Return the (x, y) coordinate for the center point of the cell that contains the specified text.  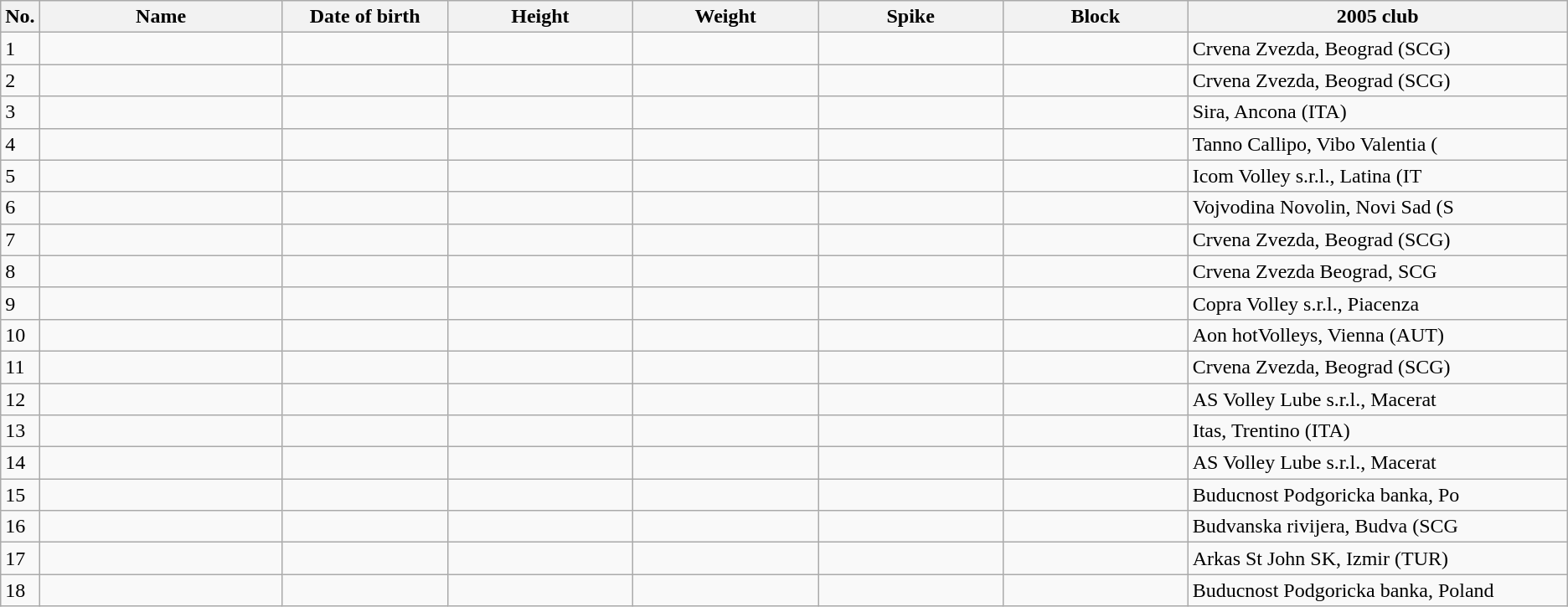
6 (20, 208)
Sira, Ancona (ITA) (1377, 112)
16 (20, 527)
Date of birth (365, 17)
Itas, Trentino (ITA) (1377, 431)
18 (20, 590)
1 (20, 49)
8 (20, 271)
Tanno Callipo, Vibo Valentia ( (1377, 144)
2 (20, 80)
2005 club (1377, 17)
15 (20, 495)
Buducnost Podgoricka banka, Poland (1377, 590)
Budvanska rivijera, Budva (SCG (1377, 527)
No. (20, 17)
Crvena Zvezda Beograd, SCG (1377, 271)
4 (20, 144)
13 (20, 431)
Spike (911, 17)
14 (20, 463)
11 (20, 367)
Block (1096, 17)
Height (539, 17)
Name (161, 17)
17 (20, 558)
7 (20, 239)
Aon hotVolleys, Vienna (AUT) (1377, 335)
10 (20, 335)
Weight (725, 17)
Arkas St John SK, Izmir (TUR) (1377, 558)
3 (20, 112)
Vojvodina Novolin, Novi Sad (S (1377, 208)
12 (20, 399)
Copra Volley s.r.l., Piacenza (1377, 303)
Icom Volley s.r.l., Latina (IT (1377, 176)
Buducnost Podgoricka banka, Po (1377, 495)
9 (20, 303)
5 (20, 176)
